Output the [x, y] coordinate of the center of the cell containing the given text.  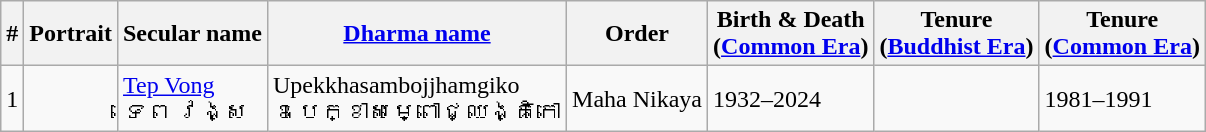
Portrait [71, 34]
1 [12, 98]
Tep Vongទេព វង្ស [192, 98]
Upekkhasambojjhamgikoឧបេក្ខាសម្ពោជ្ឈង្គិកោ [416, 98]
Order [638, 34]
Dharma name [416, 34]
Birth & Death (Common Era) [791, 34]
Tenure (Common Era) [1122, 34]
1981–1991 [1122, 98]
Tenure (Buddhist Era) [956, 34]
Maha Nikaya [638, 98]
# [12, 34]
1932–2024 [791, 98]
Secular name [192, 34]
